Extract the (X, Y) coordinate from the center of the cell holding the provided text.  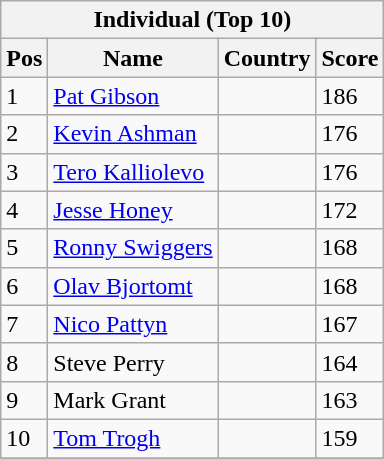
Steve Perry (133, 362)
163 (350, 400)
Jesse Honey (133, 210)
172 (350, 210)
2 (24, 134)
1 (24, 96)
Mark Grant (133, 400)
8 (24, 362)
167 (350, 324)
Olav Bjortomt (133, 286)
164 (350, 362)
6 (24, 286)
Pat Gibson (133, 96)
Tom Trogh (133, 438)
Tero Kalliolevo (133, 172)
10 (24, 438)
159 (350, 438)
Name (133, 58)
3 (24, 172)
Ronny Swiggers (133, 248)
7 (24, 324)
4 (24, 210)
9 (24, 400)
Country (267, 58)
Kevin Ashman (133, 134)
Nico Pattyn (133, 324)
Pos (24, 58)
5 (24, 248)
Individual (Top 10) (192, 20)
186 (350, 96)
Score (350, 58)
